Return the (x, y) coordinate for the center point of the cell that contains the specified text.  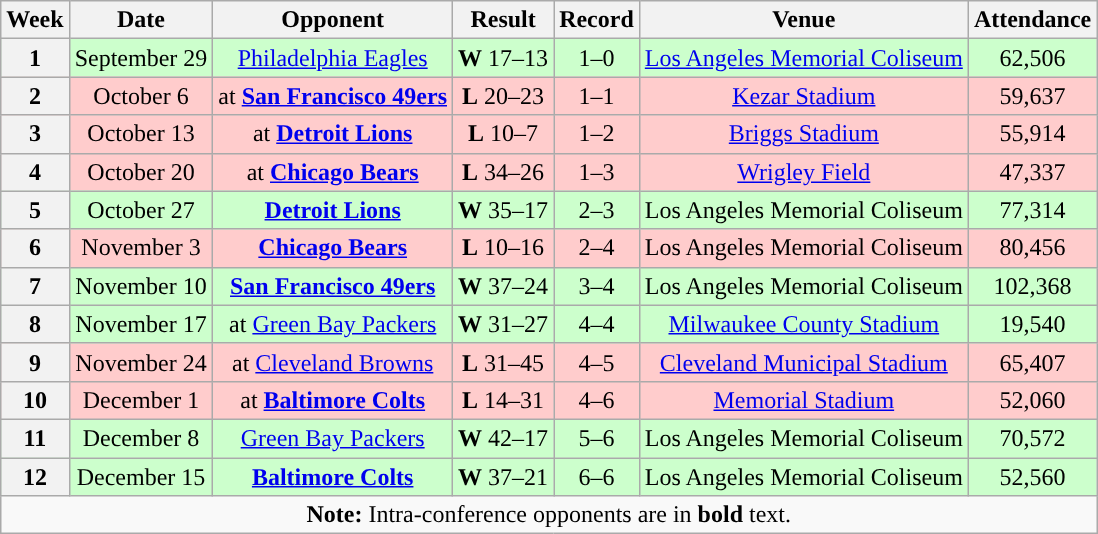
L 20–23 (504, 96)
1–1 (597, 96)
Briggs Stadium (804, 134)
3 (35, 134)
5 (35, 210)
Baltimore Colts (333, 477)
Note: Intra-conference opponents are in bold text. (549, 515)
Chicago Bears (333, 248)
59,637 (1032, 96)
2 (35, 96)
1–2 (597, 134)
at Chicago Bears (333, 172)
December 1 (141, 400)
1–0 (597, 58)
L 34–26 (504, 172)
12 (35, 477)
80,456 (1032, 248)
Result (504, 20)
70,572 (1032, 438)
at Cleveland Browns (333, 362)
at Detroit Lions (333, 134)
Memorial Stadium (804, 400)
2–3 (597, 210)
October 13 (141, 134)
4 (35, 172)
November 24 (141, 362)
November 17 (141, 324)
4–4 (597, 324)
Philadelphia Eagles (333, 58)
Green Bay Packers (333, 438)
San Francisco 49ers (333, 286)
Week (35, 20)
L 14–31 (504, 400)
Wrigley Field (804, 172)
9 (35, 362)
at San Francisco 49ers (333, 96)
W 37–21 (504, 477)
52,060 (1032, 400)
55,914 (1032, 134)
Detroit Lions (333, 210)
W 17–13 (504, 58)
2–4 (597, 248)
at Baltimore Colts (333, 400)
3–4 (597, 286)
Milwaukee County Stadium (804, 324)
Attendance (1032, 20)
52,560 (1032, 477)
4–5 (597, 362)
4–6 (597, 400)
10 (35, 400)
Venue (804, 20)
Kezar Stadium (804, 96)
October 6 (141, 96)
77,314 (1032, 210)
5–6 (597, 438)
Record (597, 20)
November 10 (141, 286)
102,368 (1032, 286)
October 20 (141, 172)
L 10–7 (504, 134)
6–6 (597, 477)
W 35–17 (504, 210)
Date (141, 20)
47,337 (1032, 172)
65,407 (1032, 362)
October 27 (141, 210)
6 (35, 248)
11 (35, 438)
December 8 (141, 438)
1–3 (597, 172)
L 31–45 (504, 362)
1 (35, 58)
L 10–16 (504, 248)
December 15 (141, 477)
Opponent (333, 20)
19,540 (1032, 324)
at Green Bay Packers (333, 324)
7 (35, 286)
Cleveland Municipal Stadium (804, 362)
62,506 (1032, 58)
8 (35, 324)
W 42–17 (504, 438)
W 37–24 (504, 286)
W 31–27 (504, 324)
September 29 (141, 58)
November 3 (141, 248)
